Extract the [X, Y] coordinate from the center of the cell holding the provided text.  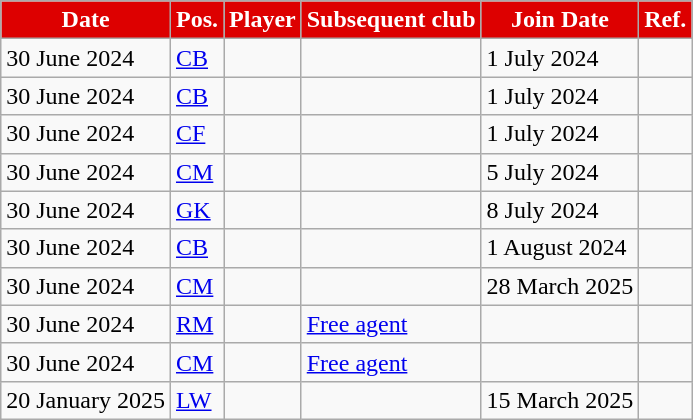
1 August 2024 [560, 248]
Player [263, 20]
Subsequent club [391, 20]
Join Date [560, 20]
Date [86, 20]
28 March 2025 [560, 286]
RM [196, 324]
20 January 2025 [86, 400]
CF [196, 134]
15 March 2025 [560, 400]
GK [196, 210]
LW [196, 400]
Ref. [666, 20]
8 July 2024 [560, 210]
5 July 2024 [560, 172]
Pos. [196, 20]
